Return [x, y] of the center of cell containing provided text 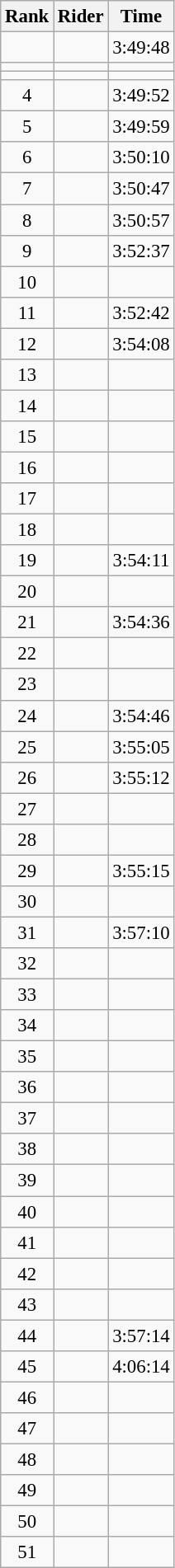
Rank [27, 16]
9 [27, 251]
15 [27, 437]
42 [27, 1274]
25 [27, 747]
8 [27, 220]
38 [27, 1150]
43 [27, 1304]
28 [27, 840]
31 [27, 932]
3:50:10 [141, 157]
50 [27, 1522]
3:49:52 [141, 96]
33 [27, 995]
3:52:42 [141, 312]
6 [27, 157]
10 [27, 282]
3:57:14 [141, 1336]
Rider [81, 16]
11 [27, 312]
16 [27, 467]
29 [27, 871]
3:54:46 [141, 716]
26 [27, 777]
3:54:36 [141, 622]
21 [27, 622]
47 [27, 1429]
20 [27, 592]
22 [27, 654]
3:55:05 [141, 747]
18 [27, 530]
36 [27, 1087]
19 [27, 561]
37 [27, 1119]
48 [27, 1459]
3:57:10 [141, 932]
39 [27, 1181]
3:50:57 [141, 220]
3:50:47 [141, 189]
14 [27, 406]
3:54:11 [141, 561]
23 [27, 685]
49 [27, 1491]
45 [27, 1367]
40 [27, 1212]
Time [141, 16]
3:54:08 [141, 344]
3:52:37 [141, 251]
3:55:15 [141, 871]
12 [27, 344]
32 [27, 964]
3:49:48 [141, 48]
4:06:14 [141, 1367]
41 [27, 1242]
4 [27, 96]
13 [27, 375]
3:55:12 [141, 777]
35 [27, 1057]
3:49:59 [141, 127]
24 [27, 716]
17 [27, 499]
46 [27, 1397]
30 [27, 902]
27 [27, 809]
34 [27, 1026]
5 [27, 127]
7 [27, 189]
44 [27, 1336]
51 [27, 1552]
